Search for the cell housing the specified text and yield its [X, Y] center coordinate. 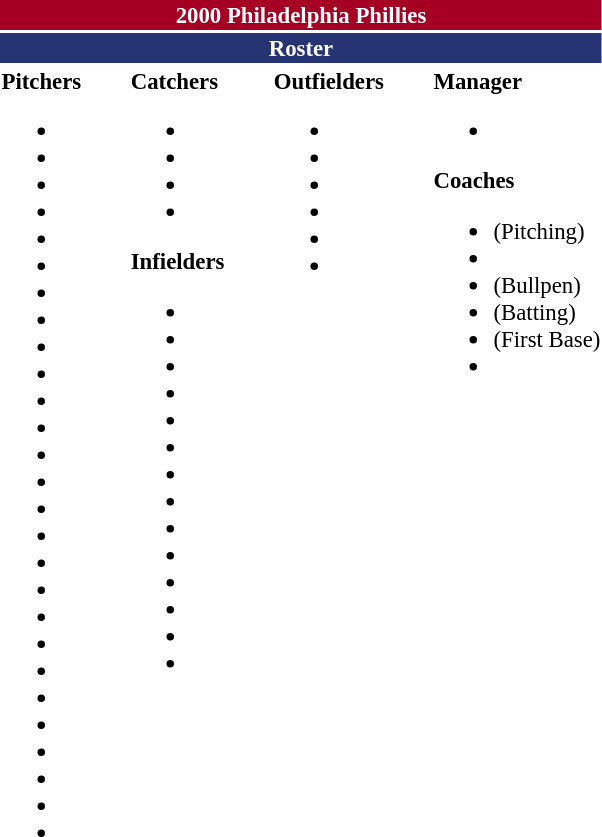
2000 Philadelphia Phillies [301, 15]
Roster [301, 48]
